Locate the cell with the specified text and output its (X, Y) center coordinate. 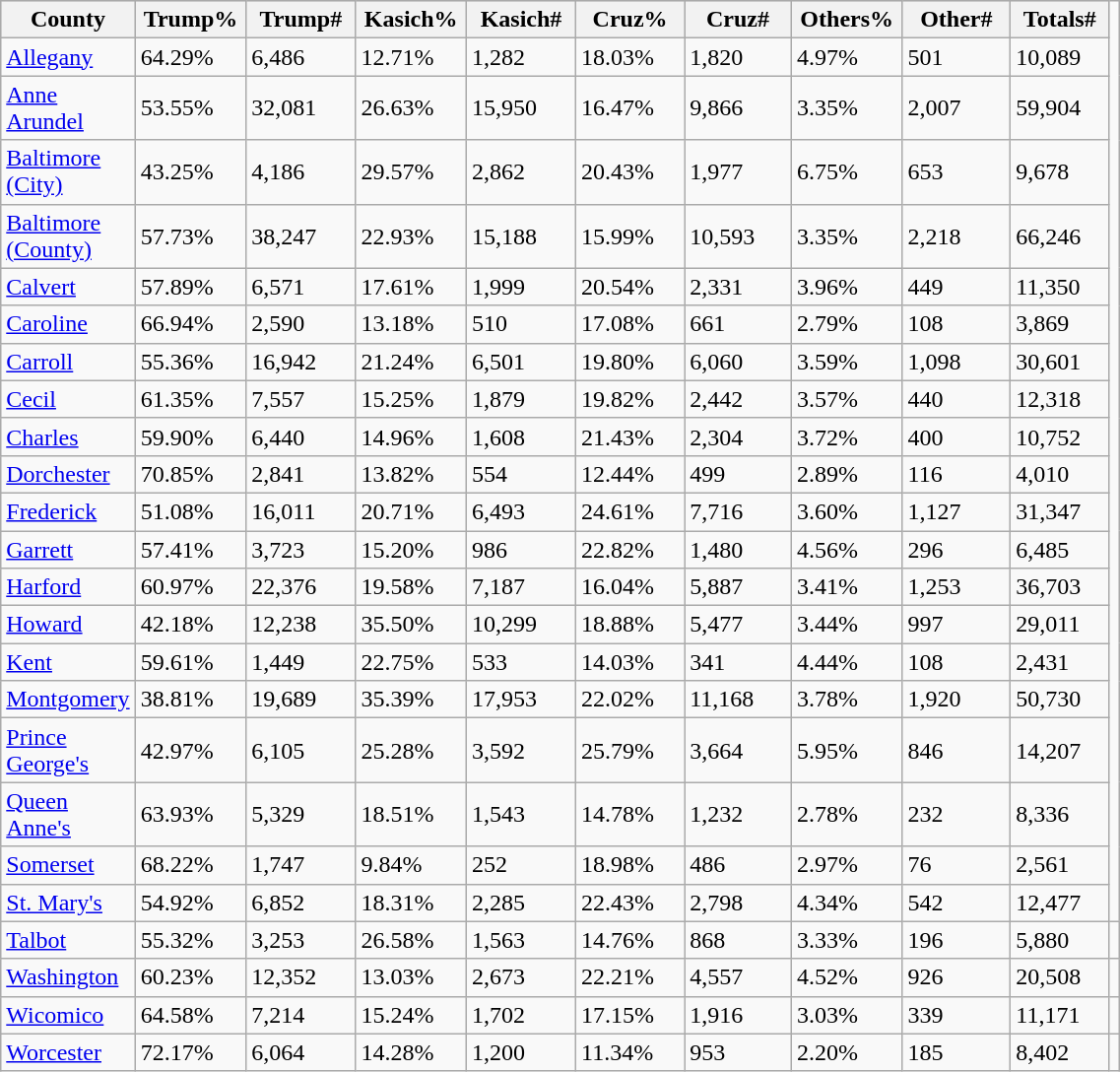
66,246 (1060, 236)
43.25% (191, 171)
4.56% (847, 549)
13.03% (412, 977)
Dorchester (68, 474)
Anne Arundel (68, 108)
17,953 (522, 700)
1,820 (739, 57)
Talbot (68, 940)
3.44% (847, 625)
35.50% (412, 625)
4,186 (301, 171)
53.55% (191, 108)
Caroline (68, 324)
17.08% (630, 324)
9.84% (412, 865)
986 (522, 549)
22.82% (630, 549)
15.25% (412, 399)
59,904 (1060, 108)
9,678 (1060, 171)
2,304 (739, 436)
2,862 (522, 171)
6,064 (301, 1052)
Frederick (68, 511)
38.81% (191, 700)
15.99% (630, 236)
57.89% (191, 287)
36,703 (1060, 587)
3,592 (522, 751)
3.59% (847, 362)
Carroll (68, 362)
22.43% (630, 903)
2,285 (522, 903)
Baltimore (City) (68, 171)
35.39% (412, 700)
653 (956, 171)
42.18% (191, 625)
6,105 (301, 751)
72.17% (191, 1052)
7,214 (301, 1015)
3.60% (847, 511)
76 (956, 865)
1,920 (956, 700)
31,347 (1060, 511)
6,486 (301, 57)
926 (956, 977)
2,673 (522, 977)
50,730 (1060, 700)
4,557 (739, 977)
846 (956, 751)
14.03% (630, 662)
11.34% (630, 1052)
14.96% (412, 436)
22,376 (301, 587)
Washington (68, 977)
10,752 (1060, 436)
14,207 (1060, 751)
116 (956, 474)
Harford (68, 587)
12,238 (301, 625)
2,442 (739, 399)
Worcester (68, 1052)
29.57% (412, 171)
County (68, 20)
554 (522, 474)
400 (956, 436)
1,098 (956, 362)
57.73% (191, 236)
5,477 (739, 625)
64.58% (191, 1015)
1,282 (522, 57)
4.52% (847, 977)
61.35% (191, 399)
6,060 (739, 362)
2,561 (1060, 865)
3.41% (847, 587)
8,402 (1060, 1052)
60.97% (191, 587)
42.97% (191, 751)
3.57% (847, 399)
7,557 (301, 399)
7,187 (522, 587)
20,508 (1060, 977)
6,571 (301, 287)
14.78% (630, 814)
29,011 (1060, 625)
55.32% (191, 940)
55.36% (191, 362)
1,702 (522, 1015)
12,477 (1060, 903)
997 (956, 625)
10,299 (522, 625)
232 (956, 814)
21.24% (412, 362)
499 (739, 474)
Baltimore (County) (68, 236)
Queen Anne's (68, 814)
15,950 (522, 108)
1,608 (522, 436)
14.28% (412, 1052)
22.75% (412, 662)
18.51% (412, 814)
Somerset (68, 865)
3,253 (301, 940)
341 (739, 662)
51.08% (191, 511)
Kasich% (412, 20)
2,798 (739, 903)
6,501 (522, 362)
22.21% (630, 977)
Cecil (68, 399)
4.34% (847, 903)
10,089 (1060, 57)
486 (739, 865)
17.61% (412, 287)
1,563 (522, 940)
3.03% (847, 1015)
19,689 (301, 700)
18.31% (412, 903)
196 (956, 940)
6,440 (301, 436)
2,331 (739, 287)
68.22% (191, 865)
16,942 (301, 362)
17.15% (630, 1015)
1,449 (301, 662)
15,188 (522, 236)
15.20% (412, 549)
2,218 (956, 236)
339 (956, 1015)
7,716 (739, 511)
15.24% (412, 1015)
6.75% (847, 171)
20.43% (630, 171)
185 (956, 1052)
59.61% (191, 662)
Other# (956, 20)
10,593 (739, 236)
2,007 (956, 108)
3.72% (847, 436)
St. Mary's (68, 903)
2.78% (847, 814)
18.98% (630, 865)
14.76% (630, 940)
20.71% (412, 511)
66.94% (191, 324)
3,869 (1060, 324)
5,329 (301, 814)
5,880 (1060, 940)
38,247 (301, 236)
Wicomico (68, 1015)
19.58% (412, 587)
22.02% (630, 700)
8,336 (1060, 814)
252 (522, 865)
16.04% (630, 587)
11,171 (1060, 1015)
1,747 (301, 865)
440 (956, 399)
13.18% (412, 324)
Cruz# (739, 20)
6,852 (301, 903)
4.97% (847, 57)
Totals# (1060, 20)
449 (956, 287)
501 (956, 57)
868 (739, 940)
Allegany (68, 57)
70.85% (191, 474)
Montgomery (68, 700)
59.90% (191, 436)
1,977 (739, 171)
1,543 (522, 814)
2.20% (847, 1052)
2.79% (847, 324)
32,081 (301, 108)
Charles (68, 436)
533 (522, 662)
9,866 (739, 108)
3.96% (847, 287)
1,999 (522, 287)
2.97% (847, 865)
Kent (68, 662)
1,127 (956, 511)
1,200 (522, 1052)
3.78% (847, 700)
2,431 (1060, 662)
19.82% (630, 399)
24.61% (630, 511)
25.79% (630, 751)
Others% (847, 20)
22.93% (412, 236)
11,168 (739, 700)
12.71% (412, 57)
Trump# (301, 20)
18.88% (630, 625)
Trump% (191, 20)
661 (739, 324)
18.03% (630, 57)
2.89% (847, 474)
6,485 (1060, 549)
Howard (68, 625)
57.41% (191, 549)
296 (956, 549)
12.44% (630, 474)
1,232 (739, 814)
2,590 (301, 324)
12,352 (301, 977)
26.58% (412, 940)
Cruz% (630, 20)
1,480 (739, 549)
2,841 (301, 474)
60.23% (191, 977)
25.28% (412, 751)
12,318 (1060, 399)
Calvert (68, 287)
5.95% (847, 751)
6,493 (522, 511)
4.44% (847, 662)
3,664 (739, 751)
3,723 (301, 549)
1,879 (522, 399)
1,253 (956, 587)
19.80% (630, 362)
510 (522, 324)
26.63% (412, 108)
54.92% (191, 903)
63.93% (191, 814)
3.33% (847, 940)
4,010 (1060, 474)
11,350 (1060, 287)
16.47% (630, 108)
13.82% (412, 474)
Garrett (68, 549)
953 (739, 1052)
64.29% (191, 57)
5,887 (739, 587)
Kasich# (522, 20)
1,916 (739, 1015)
21.43% (630, 436)
542 (956, 903)
16,011 (301, 511)
20.54% (630, 287)
Prince George's (68, 751)
30,601 (1060, 362)
